Scan for the cell matching the given text and deliver its (X, Y) coordinate at center. 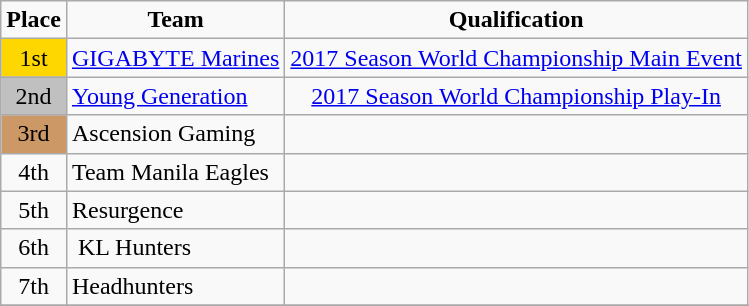
Qualification (516, 20)
6th (34, 248)
4th (34, 172)
3rd (34, 134)
⁠ KL Hunters (175, 248)
2017 Season World Championship Main Event (516, 58)
Young Generation (175, 96)
7th (34, 286)
2017 Season World Championship Play-In (516, 96)
Team (175, 20)
2nd (34, 96)
⁠Headhunters (175, 286)
5th (34, 210)
Team Manila Eagles (175, 172)
Place (34, 20)
Resurgence (175, 210)
1st (34, 58)
GIGABYTE Marines (175, 58)
Ascension Gaming (175, 134)
